Extract the (x, y) coordinate from the center of the cell holding the provided text.  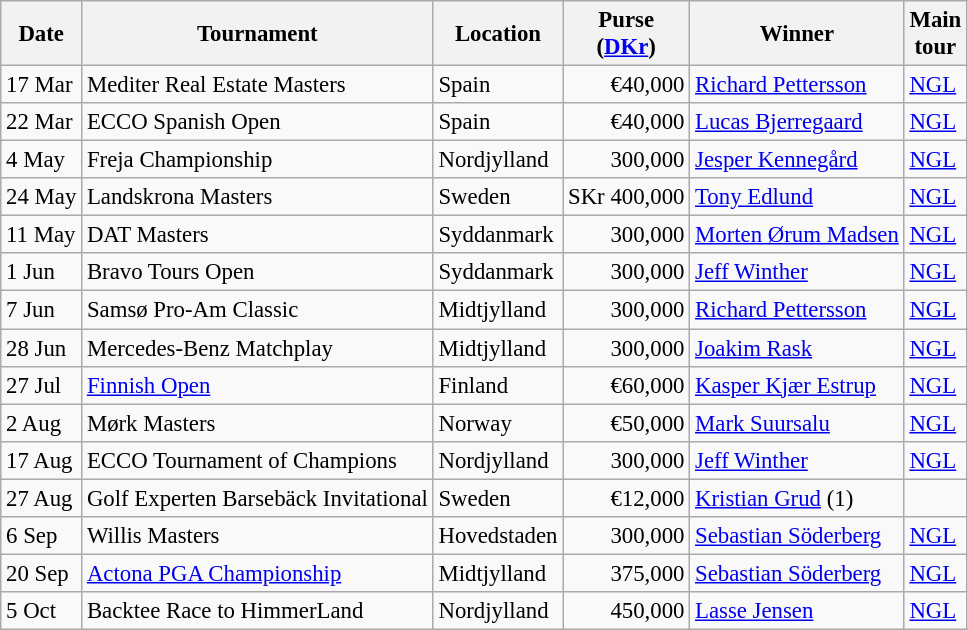
Date (42, 34)
6 Sep (42, 536)
5 Oct (42, 611)
Mark Suursalu (797, 423)
Morten Ørum Madsen (797, 235)
Lucas Bjerregaard (797, 122)
27 Aug (42, 498)
Tournament (258, 34)
Finnish Open (258, 385)
17 Mar (42, 85)
ECCO Tournament of Champions (258, 460)
Kristian Grud (1) (797, 498)
Landskrona Masters (258, 197)
1 Jun (42, 273)
27 Jul (42, 385)
2 Aug (42, 423)
Freja Championship (258, 160)
Golf Experten Barsebäck Invitational (258, 498)
Winner (797, 34)
Maintour (936, 34)
Willis Masters (258, 536)
Mercedes-Benz Matchplay (258, 348)
Backtee Race to HimmerLand (258, 611)
20 Sep (42, 573)
Actona PGA Championship (258, 573)
24 May (42, 197)
4 May (42, 160)
Hovedstaden (498, 536)
€60,000 (626, 385)
Jesper Kennegård (797, 160)
SKr 400,000 (626, 197)
450,000 (626, 611)
€50,000 (626, 423)
17 Aug (42, 460)
Bravo Tours Open (258, 273)
22 Mar (42, 122)
Tony Edlund (797, 197)
375,000 (626, 573)
ECCO Spanish Open (258, 122)
28 Jun (42, 348)
Kasper Kjær Estrup (797, 385)
Purse(DKr) (626, 34)
7 Jun (42, 310)
Norway (498, 423)
€12,000 (626, 498)
Location (498, 34)
DAT Masters (258, 235)
Joakim Rask (797, 348)
Finland (498, 385)
Samsø Pro-Am Classic (258, 310)
Mediter Real Estate Masters (258, 85)
11 May (42, 235)
Mørk Masters (258, 423)
Lasse Jensen (797, 611)
